Find where the given text appears and provide that cell's center as (X, Y) coordinate. 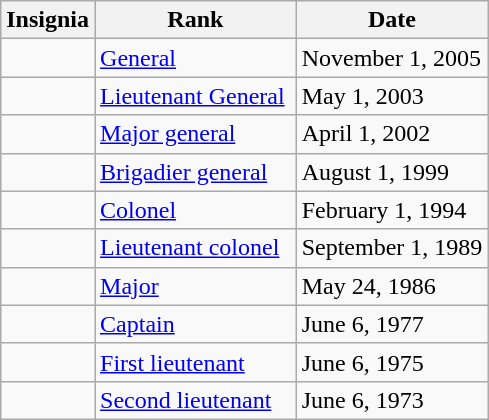
Second lieutenant (196, 400)
Major general (196, 134)
Lieutenant colonel (196, 248)
June 6, 1973 (392, 400)
Rank (196, 20)
November 1, 2005 (392, 58)
Colonel (196, 210)
Brigadier general (196, 172)
June 6, 1977 (392, 324)
Captain (196, 324)
Lieutenant General (196, 96)
September 1, 1989 (392, 248)
May 24, 1986 (392, 286)
February 1, 1994 (392, 210)
August 1, 1999 (392, 172)
First lieutenant (196, 362)
Major (196, 286)
General (196, 58)
June 6, 1975 (392, 362)
May 1, 2003 (392, 96)
Date (392, 20)
April 1, 2002 (392, 134)
Insignia (48, 20)
